From the cell containing the given text, extract its center point as [x, y] coordinate. 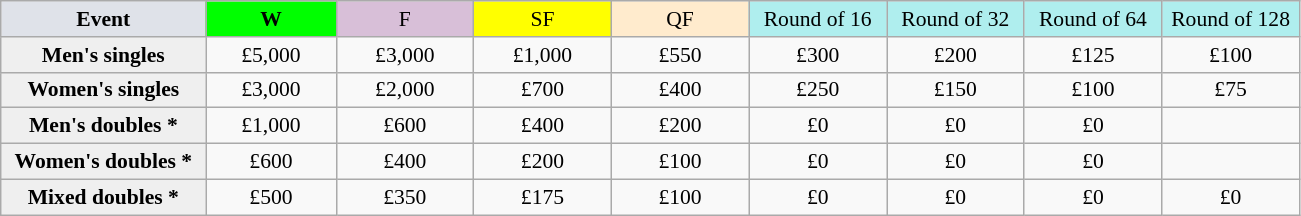
SF [543, 19]
Men's doubles * [104, 126]
£2,000 [405, 90]
£700 [543, 90]
Event [104, 19]
QF [680, 19]
Round of 128 [1231, 19]
F [405, 19]
£300 [818, 55]
£500 [271, 197]
£5,000 [271, 55]
£150 [955, 90]
£550 [680, 55]
Round of 16 [818, 19]
Mixed doubles * [104, 197]
£125 [1093, 55]
Men's singles [104, 55]
Round of 32 [955, 19]
£250 [818, 90]
£350 [405, 197]
Women's singles [104, 90]
£175 [543, 197]
Round of 64 [1093, 19]
Women's doubles * [104, 162]
£75 [1231, 90]
W [271, 19]
